Detect which cell encompasses the target text, then output its [x, y] center coordinate. 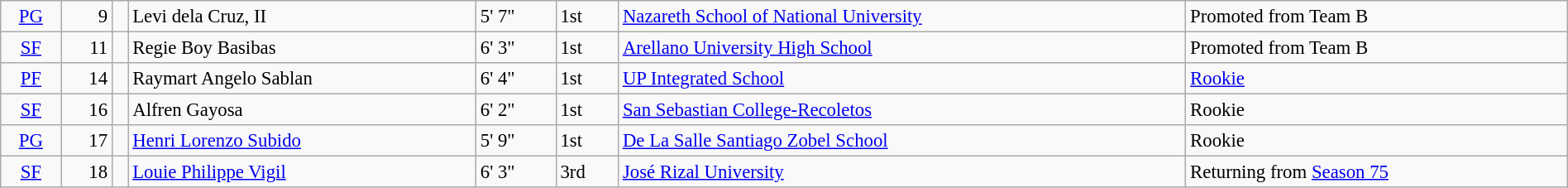
Returning from Season 75 [1376, 172]
6' 2" [516, 110]
5' 9" [516, 141]
Regie Boy Basibas [303, 48]
17 [86, 141]
14 [86, 79]
Arellano University High School [902, 48]
PF [31, 79]
San Sebastian College-Recoletos [902, 110]
6' 4" [516, 79]
UP Integrated School [902, 79]
Nazareth School of National University [902, 17]
Henri Lorenzo Subido [303, 141]
Raymart Angelo Sablan [303, 79]
11 [86, 48]
18 [86, 172]
De La Salle Santiago Zobel School [902, 141]
Alfren Gayosa [303, 110]
3rd [587, 172]
9 [86, 17]
16 [86, 110]
José Rizal University [902, 172]
Levi dela Cruz, II [303, 17]
Louie Philippe Vigil [303, 172]
5' 7" [516, 17]
